From the cell containing the given text, extract its center point as (x, y) coordinate. 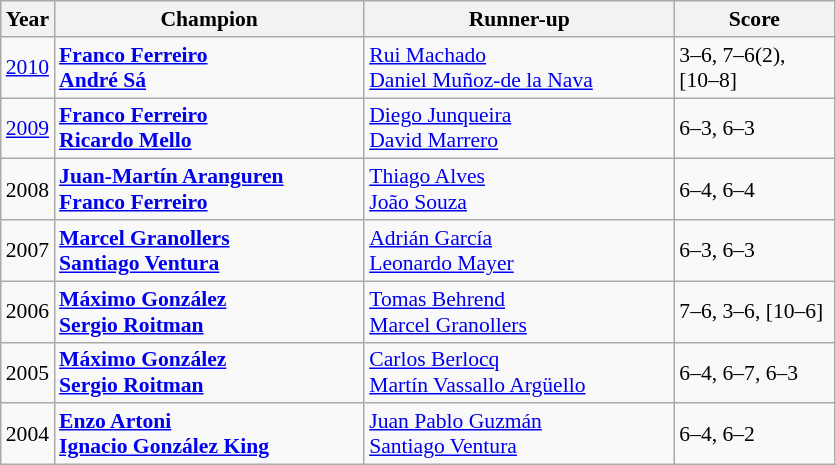
2006 (28, 312)
Rui Machado Daniel Muñoz-de la Nava (519, 68)
2005 (28, 372)
3–6, 7–6(2), [10–8] (754, 68)
2008 (28, 190)
Tomas Behrend Marcel Granollers (519, 312)
Enzo Artoni Ignacio González King (209, 434)
Year (28, 19)
2007 (28, 250)
Thiago Alves João Souza (519, 190)
Champion (209, 19)
2004 (28, 434)
6–4, 6–7, 6–3 (754, 372)
Juan Pablo Guzmán Santiago Ventura (519, 434)
6–4, 6–2 (754, 434)
Diego Junqueira David Marrero (519, 128)
Carlos Berlocq Martín Vassallo Argüello (519, 372)
2010 (28, 68)
7–6, 3–6, [10–6] (754, 312)
Juan-Martín Aranguren Franco Ferreiro (209, 190)
2009 (28, 128)
6–4, 6–4 (754, 190)
Franco Ferreiro André Sá (209, 68)
Franco Ferreiro Ricardo Mello (209, 128)
Runner-up (519, 19)
Score (754, 19)
Adrián García Leonardo Mayer (519, 250)
Marcel Granollers Santiago Ventura (209, 250)
